Pinpoint the cell where the given text exists, returning its (X, Y) midpoint coordinate. 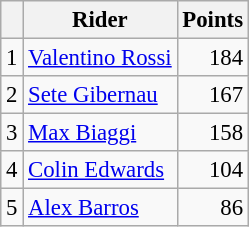
Colin Edwards (100, 170)
184 (212, 58)
1 (12, 58)
167 (212, 95)
104 (212, 170)
Points (212, 20)
2 (12, 95)
Sete Gibernau (100, 95)
86 (212, 208)
158 (212, 133)
Valentino Rossi (100, 58)
4 (12, 170)
3 (12, 133)
5 (12, 208)
Rider (100, 20)
Alex Barros (100, 208)
Max Biaggi (100, 133)
